Locate the cell with the specified text and output its [x, y] center coordinate. 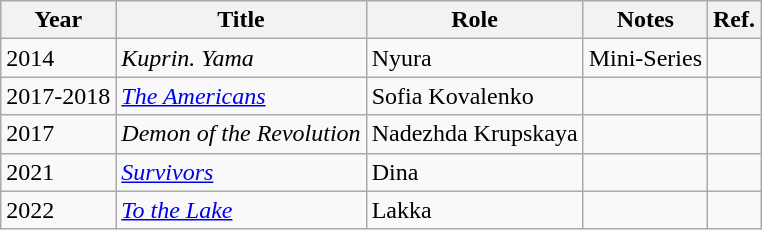
Year [58, 20]
2017 [58, 134]
Role [474, 20]
To the Lake [241, 210]
Lakka [474, 210]
2022 [58, 210]
Kuprin. Yama [241, 58]
Nadezhda Krupskaya [474, 134]
Sofia Kovalenko [474, 96]
Ref. [734, 20]
Title [241, 20]
Mini-Series [645, 58]
Nyura [474, 58]
The Americans [241, 96]
2017-2018 [58, 96]
2014 [58, 58]
2021 [58, 172]
Demon of the Revolution [241, 134]
Dina [474, 172]
Survivors [241, 172]
Notes [645, 20]
